Provide the (X, Y) coordinate of the cell's center where the given text is located.  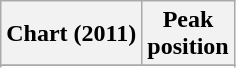
Chart (2011) (72, 34)
Peakposition (188, 34)
